Return the [X, Y] coordinate for the center point of the cell that contains the specified text.  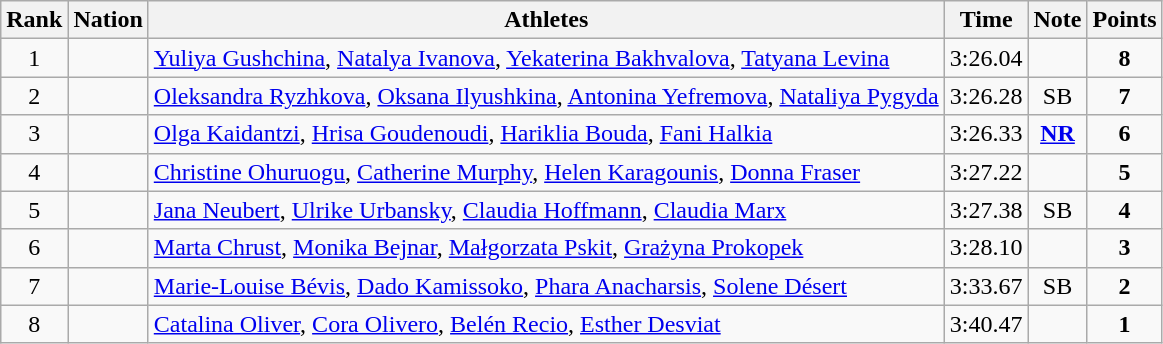
3:33.67 [986, 286]
Oleksandra Ryzhkova, Oksana Ilyushkina, Antonina Yefremova, Nataliya Pygyda [546, 96]
Time [986, 20]
3:27.22 [986, 172]
3:40.47 [986, 324]
Jana Neubert, Ulrike Urbansky, Claudia Hoffmann, Claudia Marx [546, 210]
NR [1058, 134]
Yuliya Gushchina, Natalya Ivanova, Yekaterina Bakhvalova, Tatyana Levina [546, 58]
Olga Kaidantzi, Hrisa Goudenoudi, Hariklia Bouda, Fani Halkia [546, 134]
Points [1124, 20]
Rank [34, 20]
Christine Ohuruogu, Catherine Murphy, Helen Karagounis, Donna Fraser [546, 172]
Nation [108, 20]
3:27.38 [986, 210]
3:26.04 [986, 58]
3:28.10 [986, 248]
Note [1058, 20]
Athletes [546, 20]
3:26.33 [986, 134]
Catalina Oliver, Cora Olivero, Belén Recio, Esther Desviat [546, 324]
3:26.28 [986, 96]
Marta Chrust, Monika Bejnar, Małgorzata Pskit, Grażyna Prokopek [546, 248]
Marie-Louise Bévis, Dado Kamissoko, Phara Anacharsis, Solene Désert [546, 286]
